Locate the cell with the specified text and output its [X, Y] center coordinate. 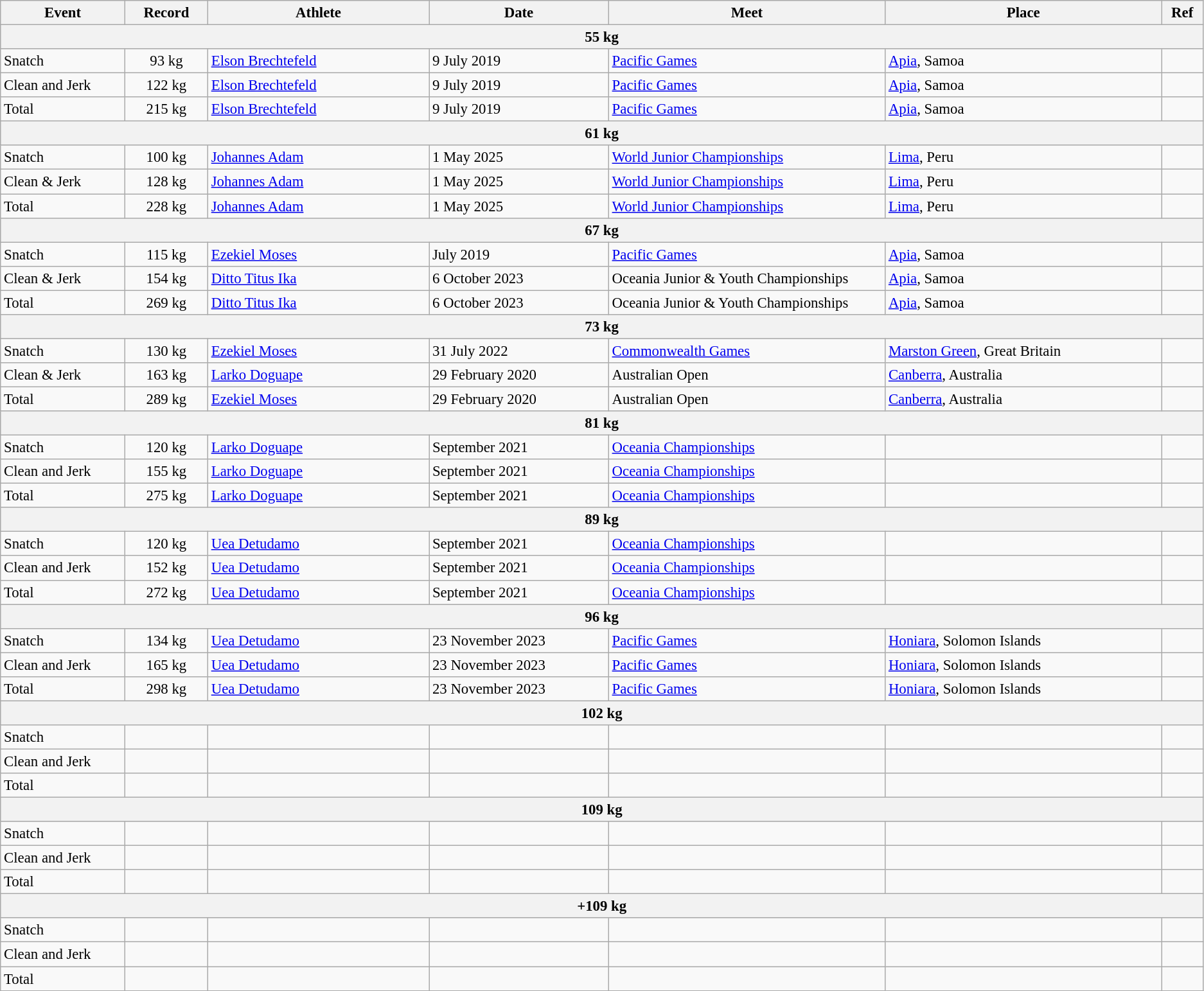
July 2019 [519, 254]
130 kg [166, 351]
128 kg [166, 182]
Athlete [318, 13]
55 kg [602, 37]
165 kg [166, 665]
96 kg [602, 617]
122 kg [166, 85]
289 kg [166, 399]
Record [166, 13]
102 kg [602, 713]
Commonwealth Games [747, 351]
Date [519, 13]
67 kg [602, 230]
100 kg [166, 157]
275 kg [166, 496]
Marston Green, Great Britain [1023, 351]
61 kg [602, 134]
+109 kg [602, 906]
298 kg [166, 689]
73 kg [602, 327]
115 kg [166, 254]
215 kg [166, 109]
109 kg [602, 810]
163 kg [166, 375]
134 kg [166, 640]
Event [63, 13]
155 kg [166, 471]
152 kg [166, 568]
154 kg [166, 278]
228 kg [166, 206]
93 kg [166, 61]
272 kg [166, 592]
Meet [747, 13]
Place [1023, 13]
81 kg [602, 423]
Ref [1182, 13]
89 kg [602, 520]
31 July 2022 [519, 351]
269 kg [166, 303]
